Locate the cell with the specified text and output its (X, Y) center coordinate. 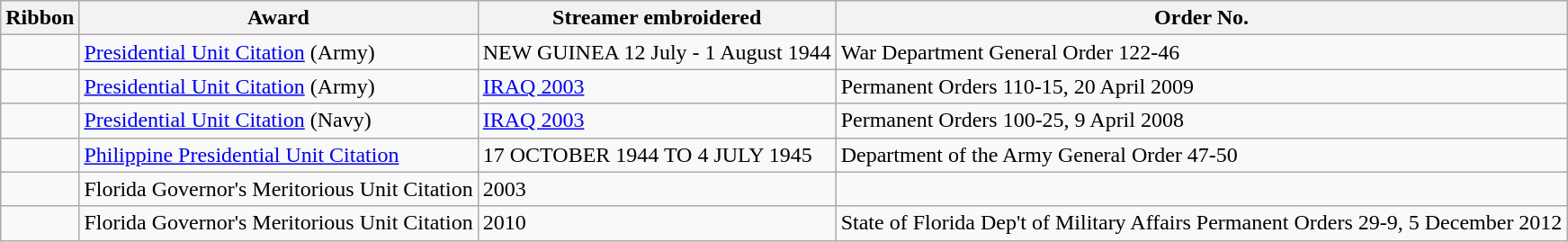
2010 (657, 223)
State of Florida Dep't of Military Affairs Permanent Orders 29-9, 5 December 2012 (1202, 223)
War Department General Order 122-46 (1202, 52)
Philippine Presidential Unit Citation (279, 155)
Presidential Unit Citation (Navy) (279, 121)
Permanent Orders 110-15, 20 April 2009 (1202, 86)
NEW GUINEA 12 July - 1 August 1944 (657, 52)
Award (279, 18)
17 OCTOBER 1944 TO 4 JULY 1945 (657, 155)
Permanent Orders 100-25, 9 April 2008 (1202, 121)
Ribbon (40, 18)
2003 (657, 189)
Order No. (1202, 18)
Department of the Army General Order 47-50 (1202, 155)
Streamer embroidered (657, 18)
